Extract the [x, y] coordinate from the center of the cell holding the provided text.  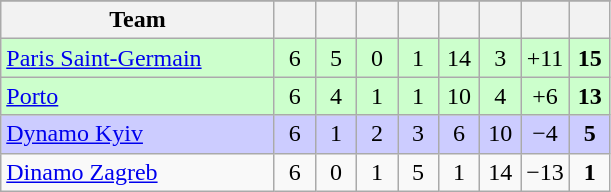
+11 [546, 58]
Paris Saint-Germain [138, 58]
13 [590, 96]
+6 [546, 96]
Team [138, 20]
−13 [546, 172]
Porto [138, 96]
Dinamo Zagreb [138, 172]
2 [376, 134]
15 [590, 58]
−4 [546, 134]
Dynamo Kyiv [138, 134]
